Output the [X, Y] coordinate of the center of the cell containing the given text.  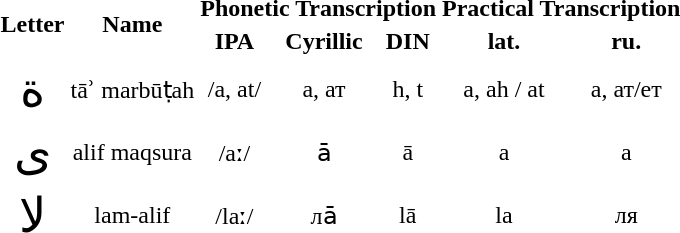
Cyrillic [324, 41]
/a, at/ [234, 89]
lat. [504, 41]
а, ат [324, 89]
DIN [408, 41]
а̄ [324, 152]
h, t [408, 89]
a, ah / at [504, 89]
/aː/ [234, 152]
a [504, 152]
ā [408, 152]
alif maqsura [132, 152]
IPA [234, 41]
tāʾ marbūṭah [132, 89]
